Extract the (x, y) coordinate from the center of the cell holding the provided text.  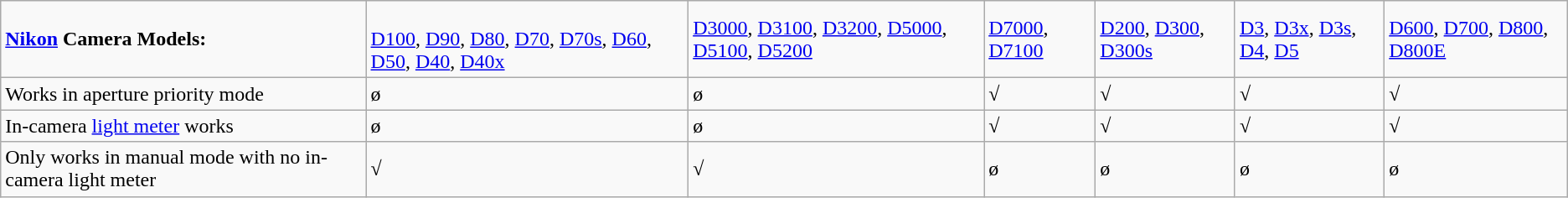
Only works in manual mode with no in-camera light meter (183, 169)
Works in aperture priority mode (183, 94)
D3000, D3100, D3200, D5000, D5100, D5200 (836, 39)
D100, D90, D80, D70, D70s, D60, D50, D40, D40x (528, 39)
In-camera light meter works (183, 126)
D600, D700, D800, D800E (1476, 39)
D7000, D7100 (1040, 39)
Nikon Camera Models: (183, 39)
D3, D3x, D3s, D4, D5 (1309, 39)
D200, D300, D300s (1166, 39)
